Return (x, y) of the center of cell containing provided text 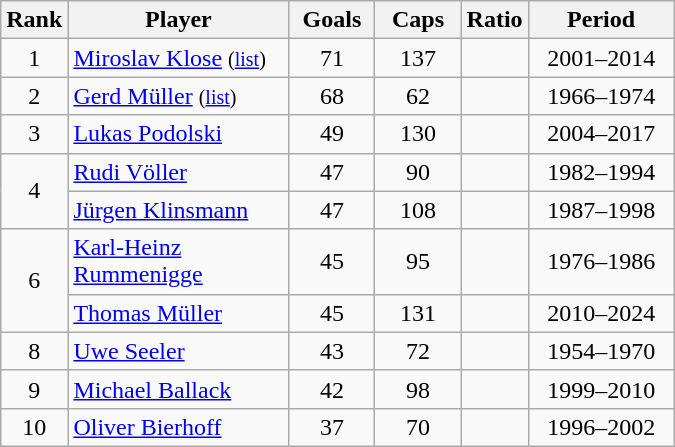
10 (34, 427)
70 (418, 427)
98 (418, 389)
1966–1974 (601, 96)
1976–1986 (601, 262)
42 (332, 389)
Rank (34, 20)
2004–2017 (601, 134)
Goals (332, 20)
1996–2002 (601, 427)
2010–2024 (601, 313)
1982–1994 (601, 172)
90 (418, 172)
Uwe Seeler (178, 351)
1 (34, 58)
2001–2014 (601, 58)
Caps (418, 20)
Gerd Müller (list) (178, 96)
62 (418, 96)
95 (418, 262)
43 (332, 351)
3 (34, 134)
1987–1998 (601, 210)
Jürgen Klinsmann (178, 210)
6 (34, 280)
Oliver Bierhoff (178, 427)
8 (34, 351)
1999–2010 (601, 389)
Michael Ballack (178, 389)
108 (418, 210)
4 (34, 191)
Ratio (494, 20)
Lukas Podolski (178, 134)
Miroslav Klose (list) (178, 58)
130 (418, 134)
1954–1970 (601, 351)
9 (34, 389)
72 (418, 351)
Period (601, 20)
Player (178, 20)
37 (332, 427)
Rudi Völler (178, 172)
49 (332, 134)
131 (418, 313)
Thomas Müller (178, 313)
Karl-Heinz Rummenigge (178, 262)
71 (332, 58)
137 (418, 58)
2 (34, 96)
68 (332, 96)
